Return the (x, y) coordinate for the center point of the cell that contains the specified text.  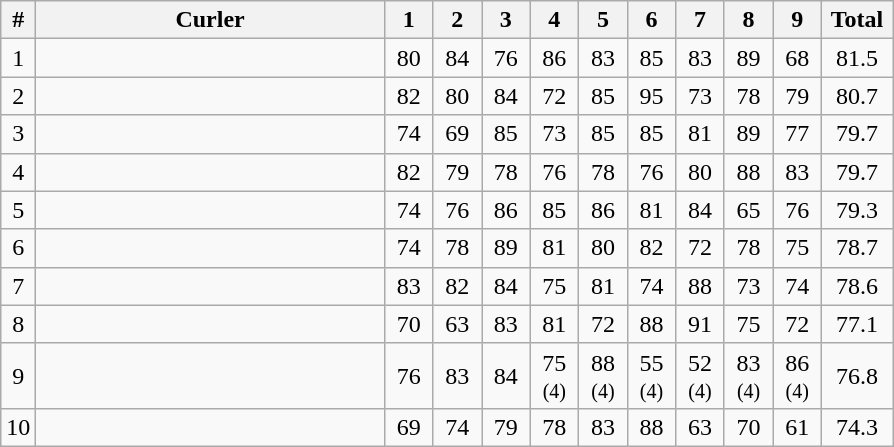
86 (4) (798, 376)
75 (4) (554, 376)
77.1 (856, 324)
88 (4) (604, 376)
83 (4) (748, 376)
65 (748, 210)
79.3 (856, 210)
Curler (210, 20)
78.7 (856, 248)
81.5 (856, 58)
52 (4) (700, 376)
Total (856, 20)
68 (798, 58)
95 (652, 96)
61 (798, 427)
77 (798, 134)
80.7 (856, 96)
91 (700, 324)
76.8 (856, 376)
55 (4) (652, 376)
10 (18, 427)
# (18, 20)
74.3 (856, 427)
78.6 (856, 286)
